Identify which cell holds the provided text, then report its [X, Y] central coordinate. 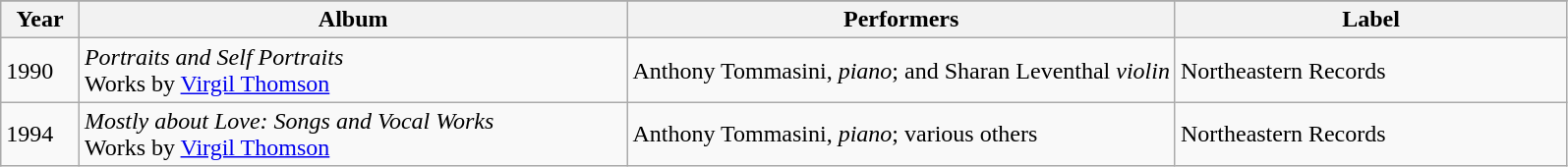
Anthony Tommasini, piano; various others [901, 134]
Mostly about Love: Songs and Vocal WorksWorks by Virgil Thomson [353, 134]
1994 [40, 134]
Anthony Tommasini, piano; and Sharan Leventhal violin [901, 71]
Label [1370, 20]
Portraits and Self PortraitsWorks by Virgil Thomson [353, 71]
Performers [901, 20]
Album [353, 20]
1990 [40, 71]
Year [40, 20]
